Find where the given text appears and provide that cell's center as (x, y) coordinate. 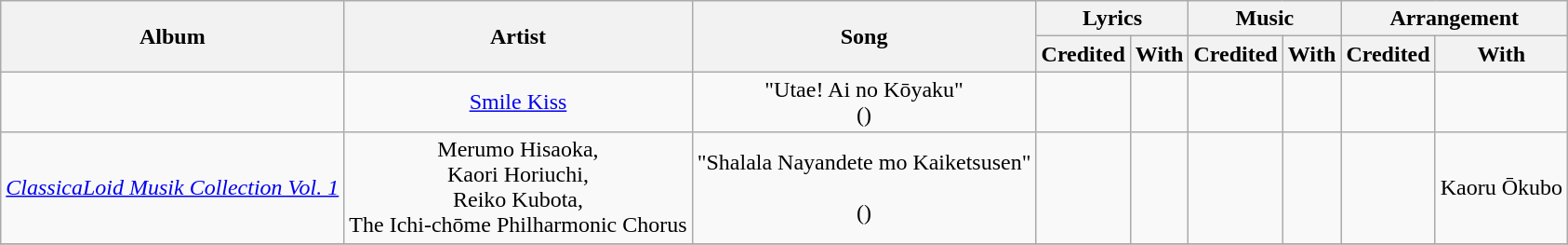
"Utae! Ai no Kōyaku"() (864, 102)
Lyrics (1112, 19)
Artist (518, 36)
Album (173, 36)
Song (864, 36)
Kaoru Ōkubo (1501, 188)
Music (1265, 19)
Smile Kiss (518, 102)
"Shalala Nayandete mo Kaiketsusen"() (864, 188)
ClassicaLoid Musik Collection Vol. 1 (173, 188)
Merumo Hisaoka,Kaori Horiuchi,Reiko Kubota,The Ichi-chōme Philharmonic Chorus (518, 188)
Arrangement (1455, 19)
